Search for the cell housing the specified text and yield its (x, y) center coordinate. 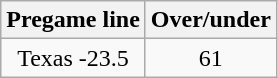
Pregame line (74, 20)
Over/under (210, 20)
61 (210, 58)
Texas -23.5 (74, 58)
